Locate the cell with the specified text and output its (X, Y) center coordinate. 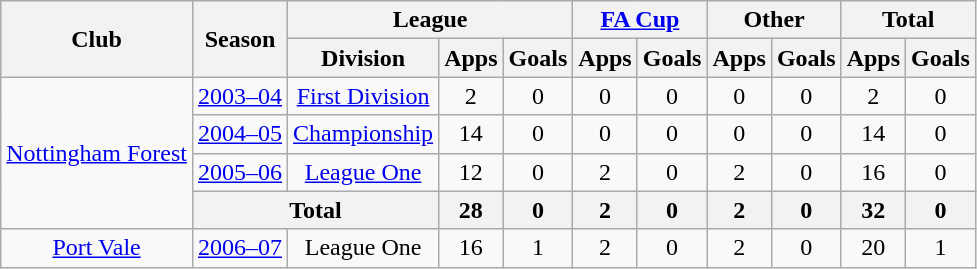
Championship (364, 134)
2004–05 (240, 134)
12 (471, 172)
32 (873, 210)
2003–04 (240, 96)
Club (97, 39)
Port Vale (97, 248)
League (430, 20)
Season (240, 39)
28 (471, 210)
20 (873, 248)
Other (774, 20)
2006–07 (240, 248)
First Division (364, 96)
Nottingham Forest (97, 153)
Division (364, 58)
FA Cup (640, 20)
2005–06 (240, 172)
